Output the [x, y] coordinate of the center of the cell containing the given text.  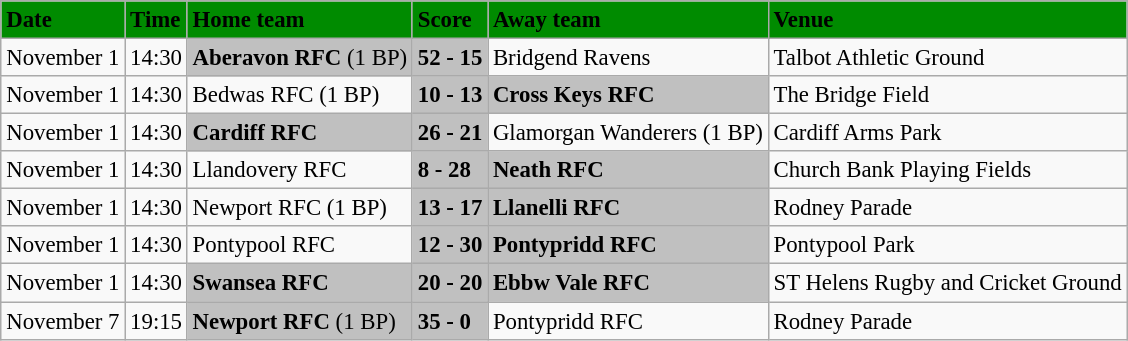
Swansea RFC [300, 283]
Home team [300, 20]
10 - 13 [450, 95]
13 - 17 [450, 208]
19:15 [156, 321]
12 - 30 [450, 245]
Score [450, 20]
Ebbw Vale RFC [628, 283]
Glamorgan Wanderers (1 BP) [628, 133]
Talbot Athletic Ground [948, 57]
ST Helens Rugby and Cricket Ground [948, 283]
Aberavon RFC (1 BP) [300, 57]
Church Bank Playing Fields [948, 170]
Venue [948, 20]
8 - 28 [450, 170]
52 - 15 [450, 57]
Away team [628, 20]
Neath RFC [628, 170]
Llandovery RFC [300, 170]
Date [63, 20]
Bridgend Ravens [628, 57]
Cardiff RFC [300, 133]
The Bridge Field [948, 95]
Pontypool RFC [300, 245]
Pontypool Park [948, 245]
Bedwas RFC (1 BP) [300, 95]
Time [156, 20]
Llanelli RFC [628, 208]
26 - 21 [450, 133]
November 7 [63, 321]
Cross Keys RFC [628, 95]
20 - 20 [450, 283]
Cardiff Arms Park [948, 133]
35 - 0 [450, 321]
